Find where the given text appears and provide that cell's center as [X, Y] coordinate. 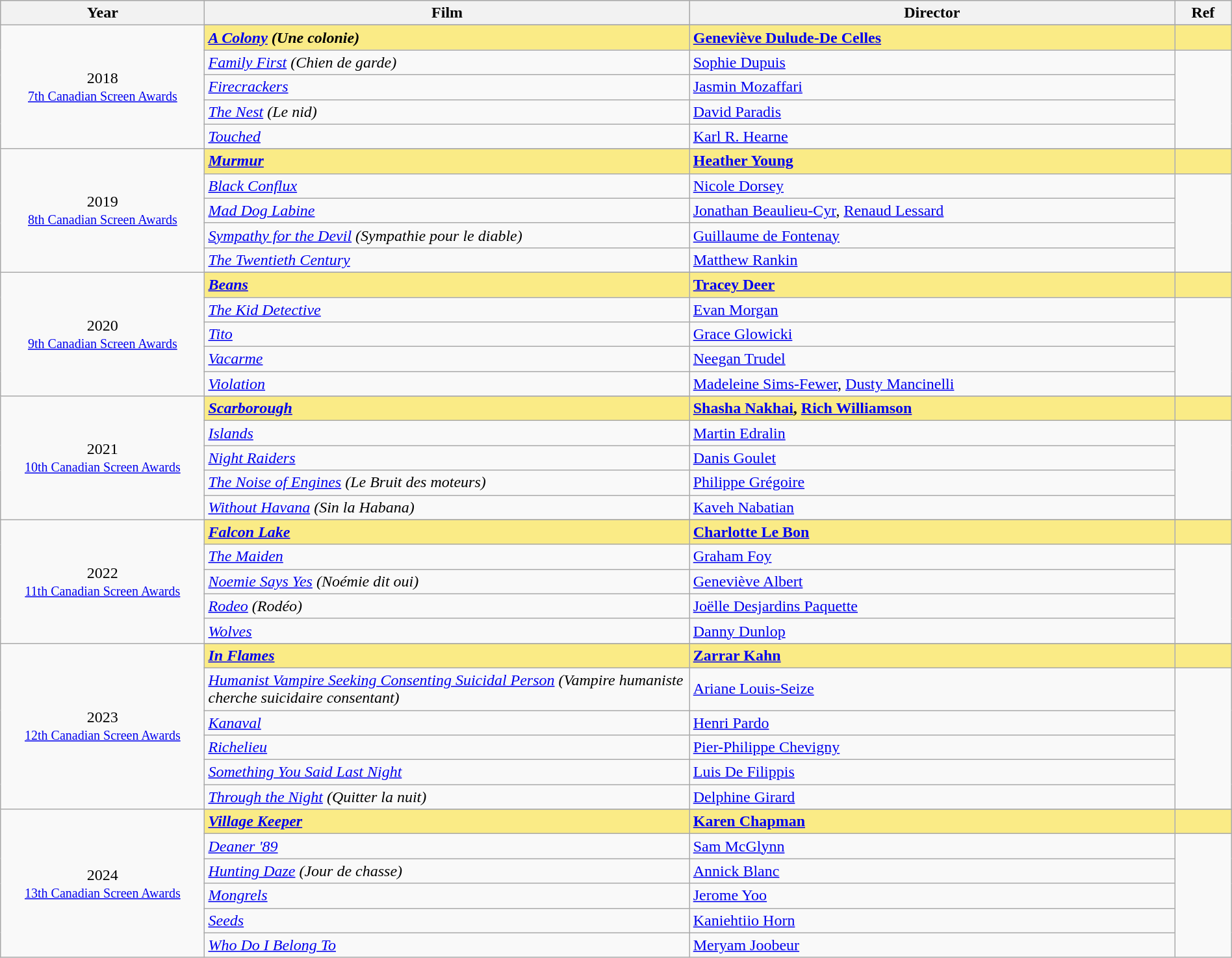
Philippe Grégoire [932, 483]
Shasha Nakhai, Rich Williamson [932, 409]
Ref [1203, 13]
Jonathan Beaulieu-Cyr, Renaud Lessard [932, 210]
Wolves [447, 631]
Danny Dunlop [932, 631]
Night Raiders [447, 458]
Village Keeper [447, 822]
2019 8th Canadian Screen Awards [103, 210]
Firecrackers [447, 87]
2023 12th Canadian Screen Awards [103, 726]
Martin Edralin [932, 433]
2021 10th Canadian Screen Awards [103, 458]
Rodeo (Rodéo) [447, 606]
Sophie Dupuis [932, 62]
Graham Foy [932, 557]
Family First (Chien de garde) [447, 62]
Violation [447, 384]
Geneviève Dulude-De Celles [932, 38]
Kanaval [447, 723]
Karl R. Hearne [932, 136]
Evan Morgan [932, 310]
Guillaume de Fontenay [932, 235]
Who Do I Belong To [447, 945]
Vacarme [447, 359]
2024 13th Canadian Screen Awards [103, 883]
Pier-Philippe Chevigny [932, 748]
Falcon Lake [447, 532]
Black Conflux [447, 186]
Ariane Louis-Seize [932, 688]
Hunting Daze (Jour de chasse) [447, 871]
A Colony (Une colonie) [447, 38]
Seeds [447, 920]
The Noise of Engines (Le Bruit des moteurs) [447, 483]
Humanist Vampire Seeking Consenting Suicidal Person (Vampire humaniste cherche suicidaire consentant) [447, 688]
Karen Chapman [932, 822]
Without Havana (Sin la Habana) [447, 507]
Meryam Joobeur [932, 945]
Year [103, 13]
Matthew Rankin [932, 260]
Beans [447, 284]
Kaniehtiio Horn [932, 920]
Neegan Trudel [932, 359]
Jerome Yoo [932, 896]
David Paradis [932, 112]
The Nest (Le nid) [447, 112]
Heather Young [932, 161]
Sympathy for the Devil (Sympathie pour le diable) [447, 235]
2022 11th Canadian Screen Awards [103, 581]
Touched [447, 136]
Murmur [447, 161]
Joëlle Desjardins Paquette [932, 606]
Madeleine Sims-Fewer, Dusty Mancinelli [932, 384]
Charlotte Le Bon [932, 532]
Geneviève Albert [932, 581]
Tracey Deer [932, 284]
In Flames [447, 655]
Film [447, 13]
Tito [447, 334]
Luis De Filippis [932, 772]
Nicole Dorsey [932, 186]
Henri Pardo [932, 723]
The Kid Detective [447, 310]
Annick Blanc [932, 871]
Deaner '89 [447, 846]
The Maiden [447, 557]
Scarborough [447, 409]
Something You Said Last Night [447, 772]
Kaveh Nabatian [932, 507]
Islands [447, 433]
2020 9th Canadian Screen Awards [103, 334]
Mongrels [447, 896]
Director [932, 13]
Richelieu [447, 748]
Danis Goulet [932, 458]
Mad Dog Labine [447, 210]
Jasmin Mozaffari [932, 87]
Sam McGlynn [932, 846]
2018 7th Canadian Screen Awards [103, 87]
Delphine Girard [932, 797]
The Twentieth Century [447, 260]
Grace Glowicki [932, 334]
Noemie Says Yes (Noémie dit oui) [447, 581]
Zarrar Kahn [932, 655]
Through the Night (Quitter la nuit) [447, 797]
